Extract the (X, Y) coordinate from the center of the cell holding the provided text.  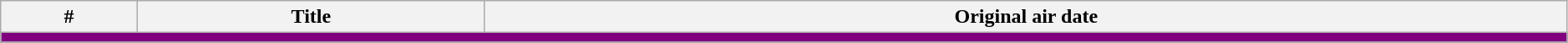
# (69, 17)
Original air date (1026, 17)
Title (311, 17)
